Provide the (x, y) coordinate of the cell's center where the given text is located.  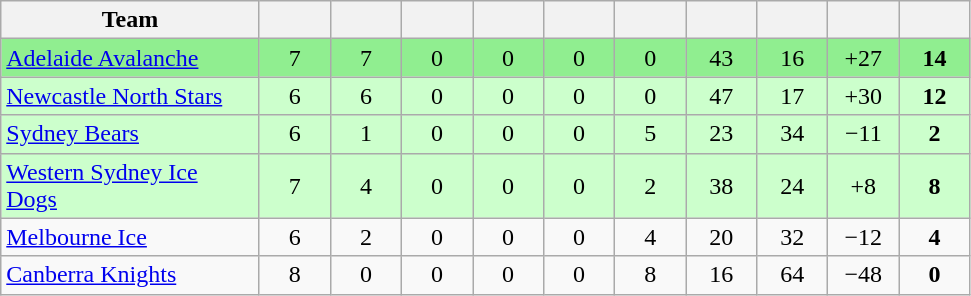
+30 (864, 96)
−11 (864, 134)
5 (650, 134)
Canberra Knights (130, 275)
+8 (864, 186)
14 (934, 58)
Team (130, 20)
43 (722, 58)
+27 (864, 58)
23 (722, 134)
64 (792, 275)
1 (366, 134)
−48 (864, 275)
47 (722, 96)
20 (722, 237)
Melbourne Ice (130, 237)
38 (722, 186)
12 (934, 96)
32 (792, 237)
Newcastle North Stars (130, 96)
24 (792, 186)
−12 (864, 237)
34 (792, 134)
17 (792, 96)
Western Sydney Ice Dogs (130, 186)
Sydney Bears (130, 134)
Adelaide Avalanche (130, 58)
